For the text-containing cell, return its midpoint in [x, y] coordinate format. 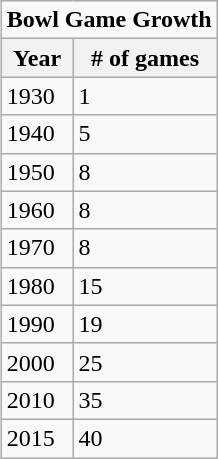
1950 [37, 172]
1980 [37, 286]
2010 [37, 400]
35 [145, 400]
Bowl Game Growth [109, 20]
1990 [37, 324]
# of games [145, 58]
5 [145, 134]
1 [145, 96]
1940 [37, 134]
2015 [37, 438]
1960 [37, 210]
19 [145, 324]
1970 [37, 248]
2000 [37, 362]
1930 [37, 96]
40 [145, 438]
25 [145, 362]
15 [145, 286]
Year [37, 58]
